Provide the [x, y] coordinate of the cell's center where the given text is located.  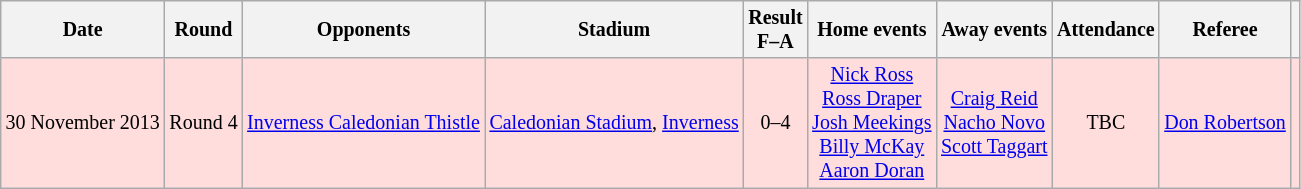
Craig Reid Nacho Novo Scott Taggart [994, 124]
Date [83, 30]
Round 4 [204, 124]
Don Robertson [1224, 124]
Round [204, 30]
Attendance [1106, 30]
Away events [994, 30]
Nick Ross Ross Draper Josh Meekings Billy McKay Aaron Doran [872, 124]
Opponents [363, 30]
Stadium [614, 30]
Caledonian Stadium, Inverness [614, 124]
Referee [1224, 30]
Home events [872, 30]
Result F–A [775, 30]
0–4 [775, 124]
30 November 2013 [83, 124]
TBC [1106, 124]
Inverness Caledonian Thistle [363, 124]
